Provide the (X, Y) coordinate of the cell's center where the given text is located.  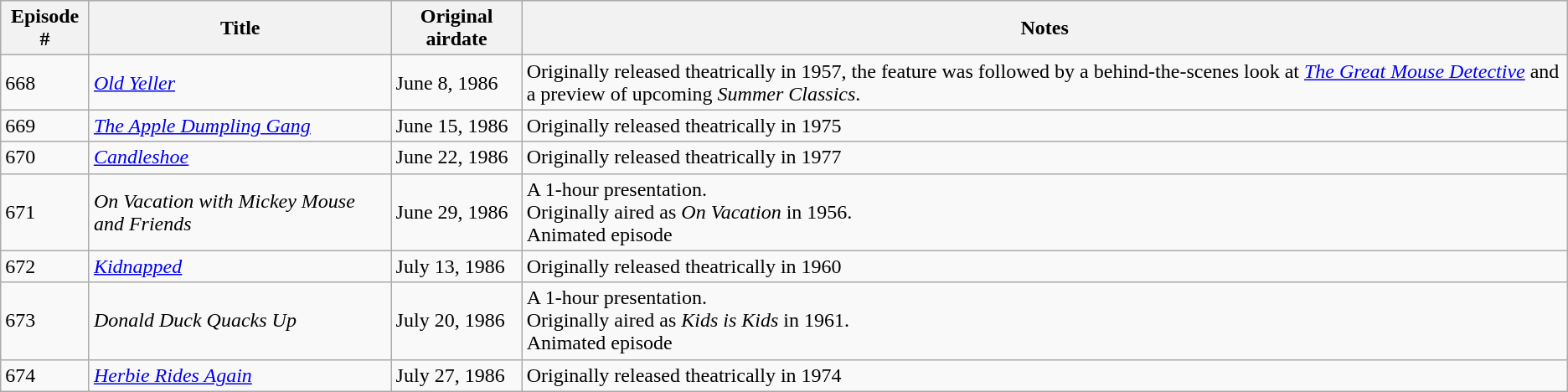
July 13, 1986 (456, 266)
673 (45, 321)
Originally released theatrically in 1960 (1044, 266)
July 20, 1986 (456, 321)
June 22, 1986 (456, 157)
A 1-hour presentation.Originally aired as Kids is Kids in 1961.Animated episode (1044, 321)
Donald Duck Quacks Up (240, 321)
Notes (1044, 28)
June 15, 1986 (456, 126)
670 (45, 157)
Originally released theatrically in 1977 (1044, 157)
On Vacation with Mickey Mouse and Friends (240, 212)
671 (45, 212)
669 (45, 126)
Originally released theatrically in 1975 (1044, 126)
June 8, 1986 (456, 82)
Herbie Rides Again (240, 375)
Old Yeller (240, 82)
674 (45, 375)
Original airdate (456, 28)
Originally released theatrically in 1974 (1044, 375)
672 (45, 266)
Kidnapped (240, 266)
The Apple Dumpling Gang (240, 126)
A 1-hour presentation.Originally aired as On Vacation in 1956.Animated episode (1044, 212)
668 (45, 82)
Title (240, 28)
Candleshoe (240, 157)
July 27, 1986 (456, 375)
Episode # (45, 28)
June 29, 1986 (456, 212)
